Identify which cell holds the provided text, then report its (x, y) central coordinate. 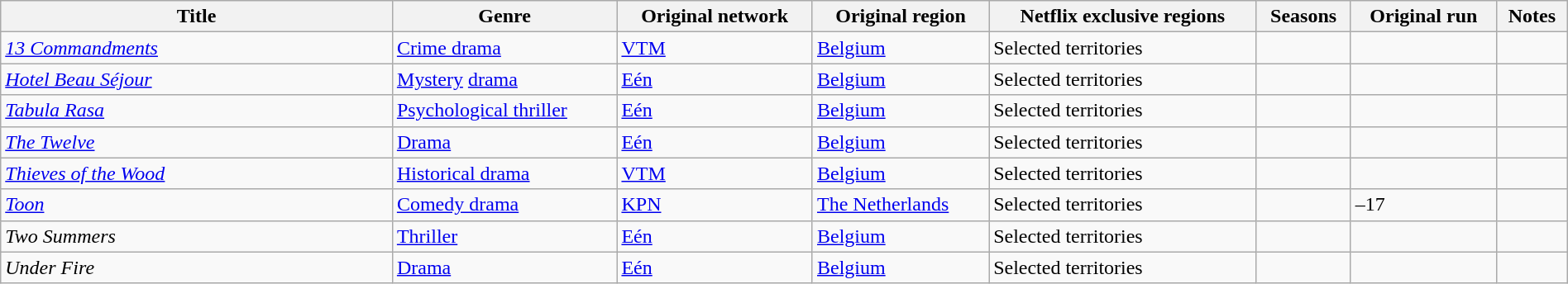
Title (197, 17)
Tabula Rasa (197, 111)
The Netherlands (900, 205)
Psychological thriller (504, 111)
Original network (715, 17)
Mystery drama (504, 79)
Historical drama (504, 173)
Thriller (504, 236)
Hotel Beau Séjour (197, 79)
Comedy drama (504, 205)
Crime drama (504, 48)
Genre (504, 17)
Under Fire (197, 267)
Thieves of the Wood (197, 173)
Notes (1532, 17)
KPN (715, 205)
Original run (1424, 17)
Two Summers (197, 236)
Netflix exclusive regions (1123, 17)
Seasons (1303, 17)
The Twelve (197, 142)
–17 (1424, 205)
Toon (197, 205)
13 Commandments (197, 48)
Original region (900, 17)
